Return the (X, Y) coordinate for the center point of the cell that contains the specified text.  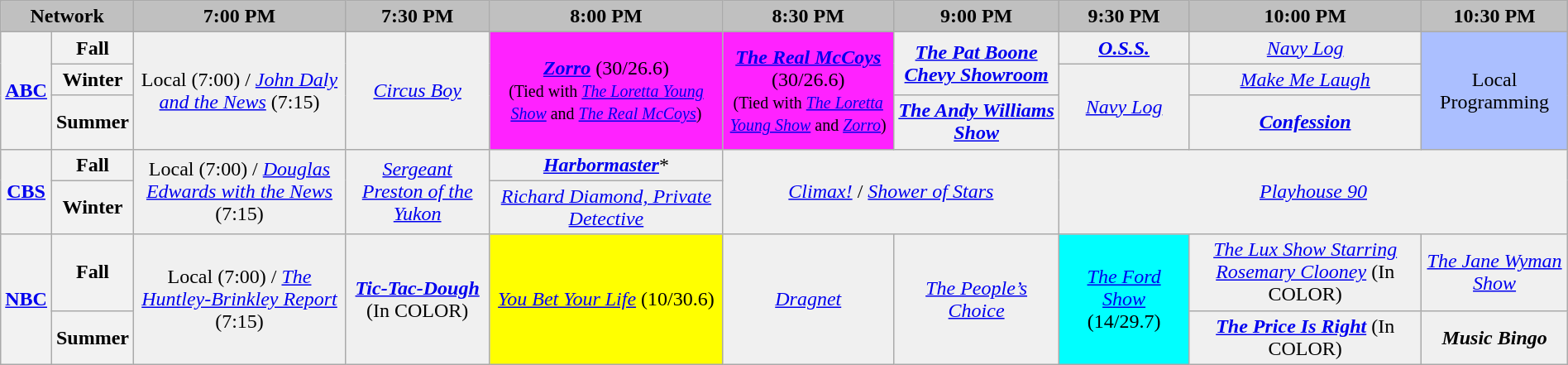
Network (68, 17)
Music Bingo (1494, 338)
Local (7:00) / The Huntley-Brinkley Report (7:15) (240, 300)
Local (7:00) / Douglas Edwards with the News (7:15) (240, 192)
Climax! / Shower of Stars (892, 192)
You Bet Your Life (10/30.6) (606, 300)
The Jane Wyman Show (1494, 272)
ABC (26, 91)
9:30 PM (1125, 17)
CBS (26, 192)
Dragnet (809, 300)
Confession (1305, 122)
The Andy Williams Show (977, 122)
Make Me Laugh (1305, 79)
The Price Is Right (In COLOR) (1305, 338)
Playhouse 90 (1313, 192)
7:30 PM (417, 17)
Local (7:00) / John Daly and the News (7:15) (240, 91)
The People’s Choice (977, 300)
Sergeant Preston of the Yukon (417, 192)
10:30 PM (1494, 17)
Circus Boy (417, 91)
O.S.S. (1125, 48)
7:00 PM (240, 17)
Tic-Tac-Dough (In COLOR) (417, 300)
Harbormaster* (606, 165)
9:00 PM (977, 17)
The Ford Show (14/29.7) (1125, 300)
Richard Diamond, Private Detective (606, 207)
8:30 PM (809, 17)
10:00 PM (1305, 17)
Zorro (30/26.6)(Tied with The Loretta Young Show and The Real McCoys) (606, 91)
The Lux Show Starring Rosemary Clooney (In COLOR) (1305, 272)
The Pat Boone Chevy Showroom (977, 64)
NBC (26, 300)
8:00 PM (606, 17)
The Real McCoys (30/26.6)(Tied with The Loretta Young Show and Zorro) (809, 91)
Local Programming (1494, 91)
